Search for the cell housing the specified text and yield its (X, Y) center coordinate. 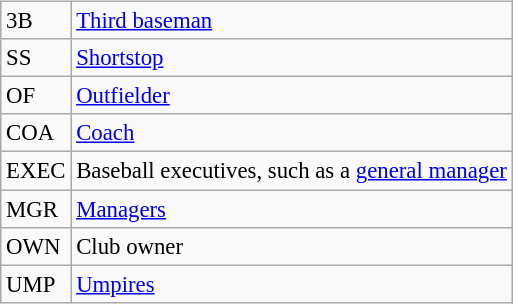
Managers (292, 209)
3B (36, 21)
Outfielder (292, 96)
UMP (36, 284)
Third baseman (292, 21)
Baseball executives, such as a general manager (292, 171)
Club owner (292, 246)
Umpires (292, 284)
Shortstop (292, 58)
MGR (36, 209)
SS (36, 58)
OF (36, 96)
OWN (36, 246)
Coach (292, 133)
EXEC (36, 171)
COA (36, 133)
